Locate the cell with the specified text and output its (x, y) center coordinate. 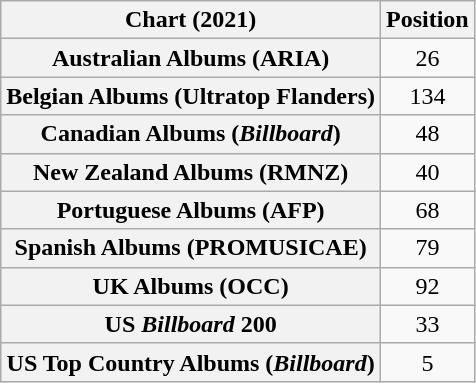
68 (428, 210)
US Top Country Albums (Billboard) (191, 362)
26 (428, 58)
Spanish Albums (PROMUSICAE) (191, 248)
Canadian Albums (Billboard) (191, 134)
33 (428, 324)
40 (428, 172)
92 (428, 286)
New Zealand Albums (RMNZ) (191, 172)
Australian Albums (ARIA) (191, 58)
48 (428, 134)
79 (428, 248)
UK Albums (OCC) (191, 286)
Position (428, 20)
US Billboard 200 (191, 324)
Portuguese Albums (AFP) (191, 210)
Belgian Albums (Ultratop Flanders) (191, 96)
5 (428, 362)
Chart (2021) (191, 20)
134 (428, 96)
